Scan for the cell matching the given text and deliver its [X, Y] coordinate at center. 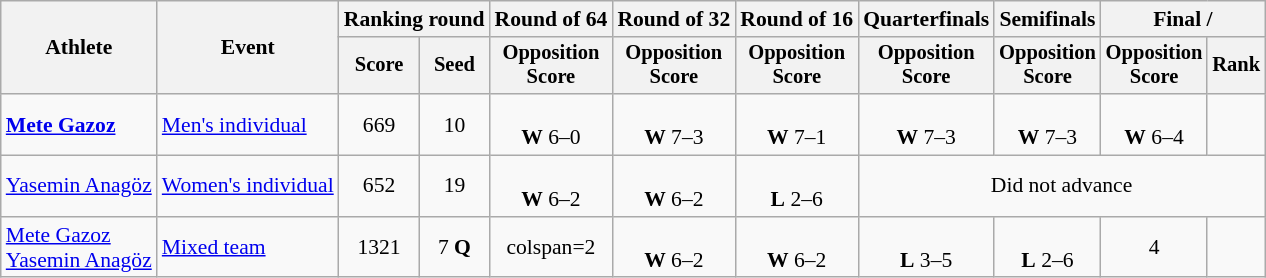
Rank [1236, 66]
Round of 64 [550, 19]
Mixed team [248, 248]
Yasemin Anagöz [79, 186]
652 [380, 186]
Quarterfinals [926, 19]
Round of 32 [674, 19]
Ranking round [414, 19]
Athlete [79, 48]
Round of 16 [796, 19]
1321 [380, 248]
Men's individual [248, 124]
Mete Gazoz [79, 124]
7 Q [454, 248]
Did not advance [1062, 186]
W 7–1 [796, 124]
Event [248, 48]
L 3–5 [926, 248]
W 6–4 [1154, 124]
colspan=2 [550, 248]
19 [454, 186]
Women's individual [248, 186]
Mete GazozYasemin Anagöz [79, 248]
4 [1154, 248]
Final / [1183, 19]
Score [380, 66]
10 [454, 124]
W 6–0 [550, 124]
Seed [454, 66]
669 [380, 124]
Semifinals [1048, 19]
